Determine the [X, Y] coordinate at the center of the cell enclosing the given text.  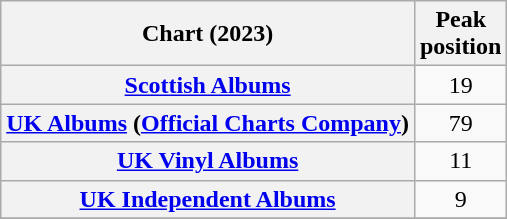
UK Albums (Official Charts Company) [208, 123]
Peakposition [460, 34]
19 [460, 85]
79 [460, 123]
11 [460, 161]
Chart (2023) [208, 34]
UK Independent Albums [208, 199]
UK Vinyl Albums [208, 161]
9 [460, 199]
Scottish Albums [208, 85]
